Scan for the cell matching the given text and deliver its (X, Y) coordinate at center. 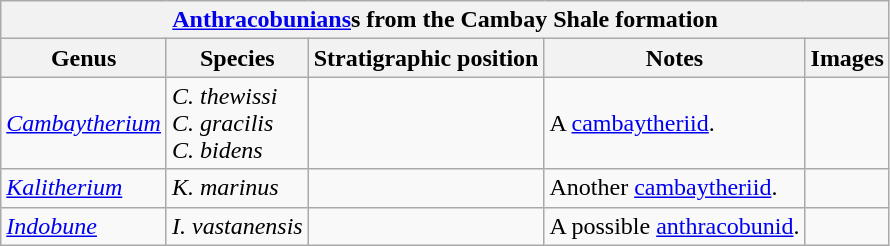
I. vastanensis (237, 226)
Indobune (84, 226)
A cambaytheriid. (674, 123)
Images (847, 58)
C. thewissiC. gracilisC. bidens (237, 123)
Species (237, 58)
Notes (674, 58)
Kalitherium (84, 188)
A possible anthracobunid. (674, 226)
Stratigraphic position (426, 58)
Another cambaytheriid. (674, 188)
K. marinus (237, 188)
Genus (84, 58)
Anthracobunianss from the Cambay Shale formation (446, 20)
Cambaytherium (84, 123)
